Pinpoint the cell where the given text exists, returning its (x, y) midpoint coordinate. 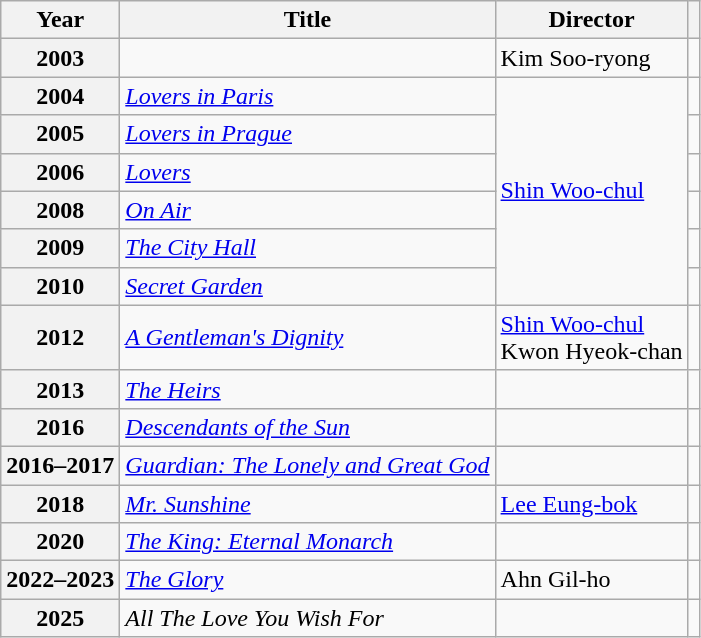
Guardian: The Lonely and Great God (308, 465)
The King: Eternal Monarch (308, 542)
The City Hall (308, 248)
The Heirs (308, 389)
Lovers in Paris (308, 96)
Secret Garden (308, 286)
Lovers (308, 172)
2003 (60, 58)
2012 (60, 338)
2010 (60, 286)
Shin Woo-chul (592, 191)
Shin Woo-chulKwon Hyeok-chan (592, 338)
2005 (60, 134)
2006 (60, 172)
Ahn Gil-ho (592, 580)
2009 (60, 248)
Descendants of the Sun (308, 427)
2018 (60, 503)
Lovers in Prague (308, 134)
The Glory (308, 580)
Kim Soo-ryong (592, 58)
Director (592, 20)
2020 (60, 542)
2016–2017 (60, 465)
2022–2023 (60, 580)
2008 (60, 210)
2025 (60, 618)
All The Love You Wish For (308, 618)
2016 (60, 427)
Lee Eung-bok (592, 503)
2004 (60, 96)
Year (60, 20)
Title (308, 20)
On Air (308, 210)
A Gentleman's Dignity (308, 338)
2013 (60, 389)
Mr. Sunshine (308, 503)
